Detect which cell encompasses the target text, then output its [X, Y] center coordinate. 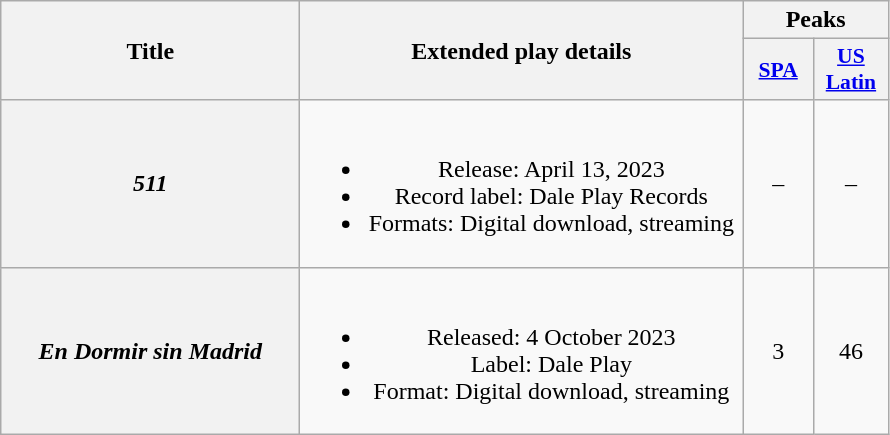
511 [150, 184]
Title [150, 50]
Release: April 13, 2023Record label: Dale Play RecordsFormats: Digital download, streaming [522, 184]
3 [778, 350]
46 [850, 350]
SPA [778, 70]
En Dormir sin Madrid [150, 350]
Released: 4 October 2023Label: Dale PlayFormat: Digital download, streaming [522, 350]
Extended play details [522, 50]
USLatin [850, 70]
Peaks [816, 20]
